Determine the (X, Y) coordinate at the center of the cell enclosing the given text.  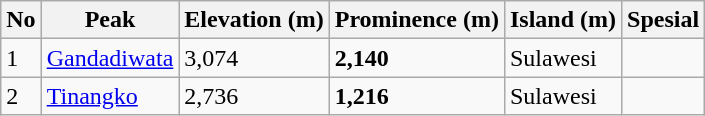
1,216 (416, 96)
2,736 (254, 96)
Peak (110, 20)
2,140 (416, 58)
3,074 (254, 58)
Tinangko (110, 96)
Island (m) (562, 20)
No (21, 20)
Gandadiwata (110, 58)
2 (21, 96)
1 (21, 58)
Prominence (m) (416, 20)
Spesial (664, 20)
Elevation (m) (254, 20)
